Return (x, y) of the center of cell containing provided text 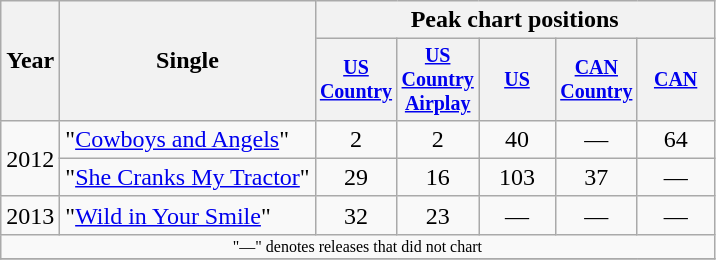
2012 (30, 158)
32 (356, 215)
Peak chart positions (514, 20)
23 (438, 215)
40 (516, 139)
"She Cranks My Tractor" (188, 177)
US Country (356, 80)
37 (596, 177)
64 (676, 139)
29 (356, 177)
"—" denotes releases that did not chart (358, 246)
Year (30, 61)
US (516, 80)
"Cowboys and Angels" (188, 139)
Single (188, 61)
2013 (30, 215)
103 (516, 177)
CAN Country (596, 80)
16 (438, 177)
US Country Airplay (438, 80)
"Wild in Your Smile" (188, 215)
CAN (676, 80)
